Locate the cell with the specified text and output its (X, Y) center coordinate. 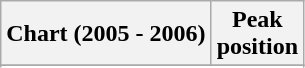
Chart (2005 - 2006) (106, 34)
Peakposition (257, 34)
